Return the [X, Y] coordinate for the center point of the cell that contains the specified text.  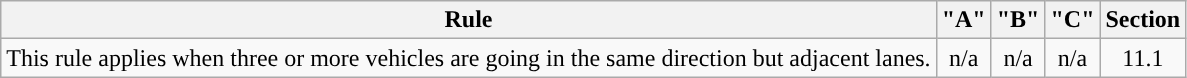
This rule applies when three or more vehicles are going in the same direction but adjacent lanes. [468, 58]
Section [1143, 20]
11.1 [1143, 58]
Rule [468, 20]
"C" [1072, 20]
"B" [1018, 20]
"A" [964, 20]
